Pinpoint the cell where the given text exists, returning its [x, y] midpoint coordinate. 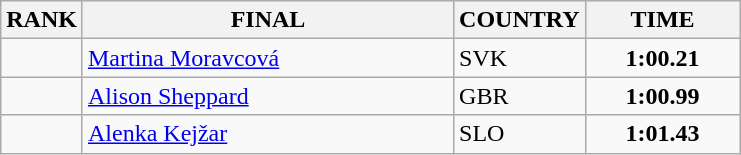
1:01.43 [662, 134]
SLO [520, 134]
COUNTRY [520, 20]
RANK [42, 20]
FINAL [268, 20]
1:00.99 [662, 96]
Martina Moravcová [268, 58]
GBR [520, 96]
Alison Sheppard [268, 96]
1:00.21 [662, 58]
TIME [662, 20]
Alenka Kejžar [268, 134]
SVK [520, 58]
